Capture the cell that displays the provided text and extract its (x, y) central coordinate. 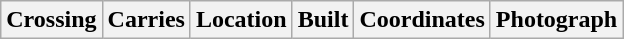
Crossing (52, 20)
Carries (146, 20)
Coordinates (422, 20)
Built (323, 20)
Location (241, 20)
Photograph (556, 20)
